Output the [X, Y] coordinate of the center of the cell containing the given text.  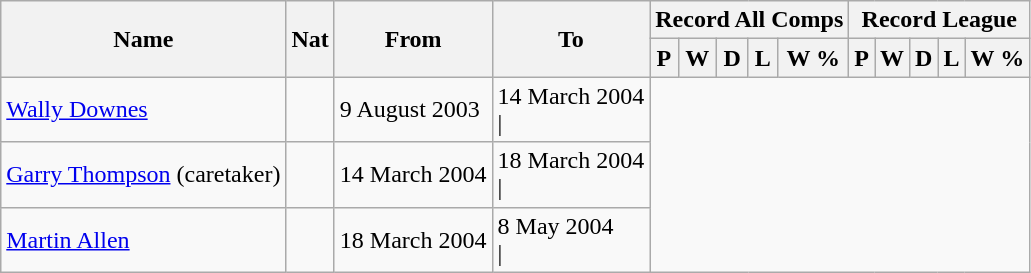
14 March 2004 [413, 174]
To [571, 39]
Nat [310, 39]
18 March 2004 [413, 240]
14 March 2004| [571, 110]
Name [144, 39]
Garry Thompson (caretaker) [144, 174]
8 May 2004| [571, 240]
From [413, 39]
Record All Comps [750, 20]
18 March 2004| [571, 174]
Martin Allen [144, 240]
Record League [940, 20]
9 August 2003 [413, 110]
Wally Downes [144, 110]
